Capture the cell that displays the provided text and extract its [x, y] central coordinate. 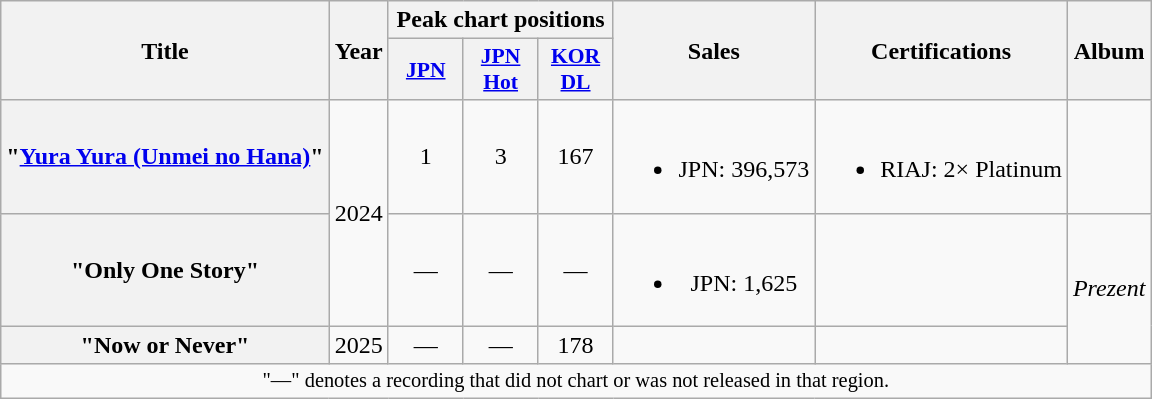
Sales [714, 50]
JPN [426, 70]
Album [1108, 50]
JPN: 1,625 [714, 270]
"Only One Story" [165, 270]
KORDL [576, 70]
Year [358, 50]
"Yura Yura (Unmei no Hana)" [165, 156]
"Now or Never" [165, 345]
2024 [358, 213]
Peak chart positions [500, 20]
2025 [358, 345]
JPNHot [500, 70]
3 [500, 156]
RIAJ: 2× Platinum [942, 156]
Certifications [942, 50]
178 [576, 345]
JPN: 396,573 [714, 156]
"—" denotes a recording that did not chart or was not released in that region. [576, 381]
Prezent [1108, 288]
Title [165, 50]
167 [576, 156]
1 [426, 156]
